Output the [x, y] coordinate of the center of the cell containing the given text.  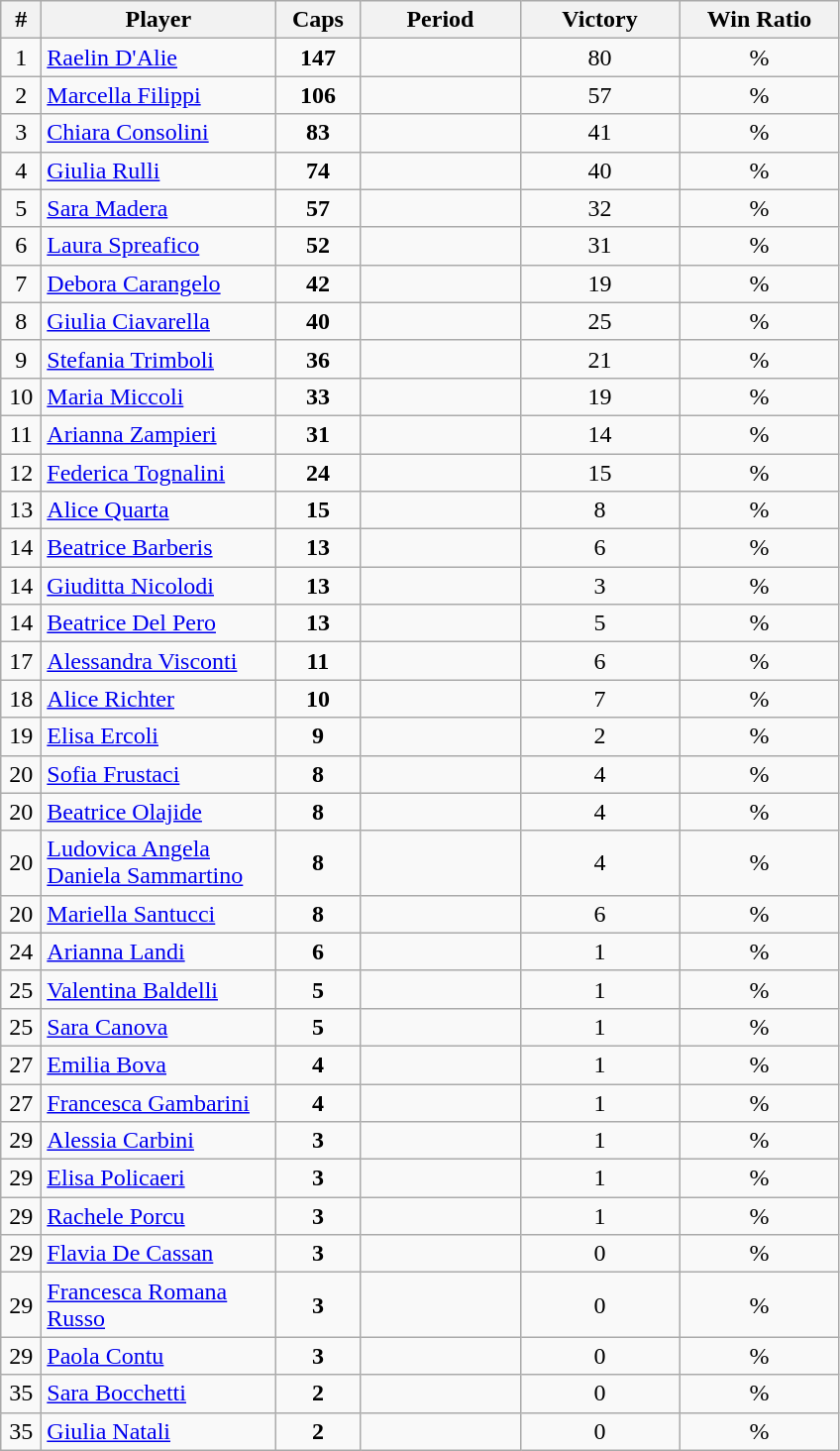
21 [600, 359]
Beatrice Olajide [158, 812]
Federica Tognalini [158, 473]
41 [600, 133]
Arianna Landi [158, 951]
Giulia Natali [158, 1431]
147 [318, 57]
Francesca Gambarini [158, 1103]
Alessia Carbini [158, 1141]
Player [158, 20]
Victory [600, 20]
Stefania Trimboli [158, 359]
42 [318, 283]
Rachele Porcu [158, 1216]
# [22, 20]
83 [318, 133]
Flavia De Cassan [158, 1254]
17 [22, 661]
74 [318, 170]
Sofia Frustaci [158, 774]
Paola Contu [158, 1356]
Mariella Santucci [158, 914]
Elisa Policaeri [158, 1178]
18 [22, 699]
Giulia Rulli [158, 170]
Beatrice Barberis [158, 548]
106 [318, 95]
Caps [318, 20]
80 [600, 57]
Alice Richter [158, 699]
Francesca Romana Russo [158, 1304]
52 [318, 246]
Alice Quarta [158, 510]
Sara Bocchetti [158, 1394]
Emilia Bova [158, 1064]
Sara Canova [158, 1027]
Arianna Zampieri [158, 434]
Chiara Consolini [158, 133]
Beatrice Del Pero [158, 623]
Alessandra Visconti [158, 661]
Giuditta Nicolodi [158, 586]
Giulia Ciavarella [158, 321]
32 [600, 208]
36 [318, 359]
33 [318, 396]
Sara Madera [158, 208]
Marcella Filippi [158, 95]
Raelin D'Alie [158, 57]
Maria Miccoli [158, 396]
Laura Spreafico [158, 246]
12 [22, 473]
Win Ratio [759, 20]
Ludovica Angela Daniela Sammartino [158, 862]
Valentina Baldelli [158, 989]
Period [440, 20]
Debora Carangelo [158, 283]
Elisa Ercoli [158, 736]
